Search for the cell housing the specified text and yield its [x, y] center coordinate. 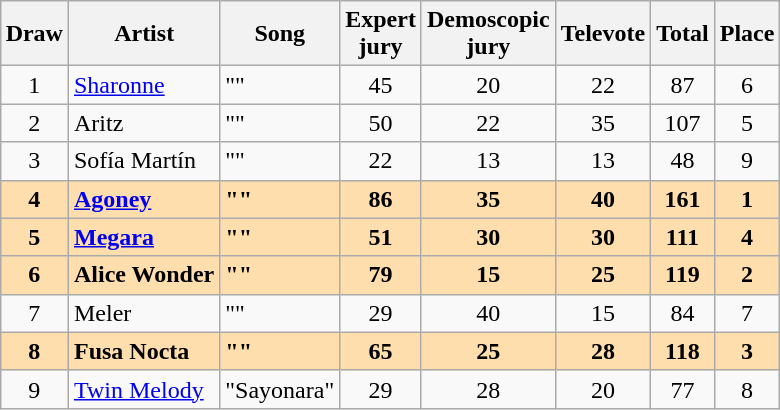
Aritz [144, 123]
Place [747, 34]
48 [683, 161]
Meler [144, 313]
50 [381, 123]
87 [683, 85]
51 [381, 237]
45 [381, 85]
118 [683, 351]
Song [280, 34]
77 [683, 389]
161 [683, 199]
Fusa Nocta [144, 351]
79 [381, 275]
Sofía Martín [144, 161]
111 [683, 237]
Draw [34, 34]
Artist [144, 34]
Agoney [144, 199]
Sharonne [144, 85]
Twin Melody [144, 389]
Televote [602, 34]
119 [683, 275]
"Sayonara" [280, 389]
Total [683, 34]
Expertjury [381, 34]
Demoscopicjury [488, 34]
107 [683, 123]
86 [381, 199]
65 [381, 351]
Alice Wonder [144, 275]
84 [683, 313]
Megara [144, 237]
